Provide the [X, Y] coordinate of the cell's center where the given text is located.  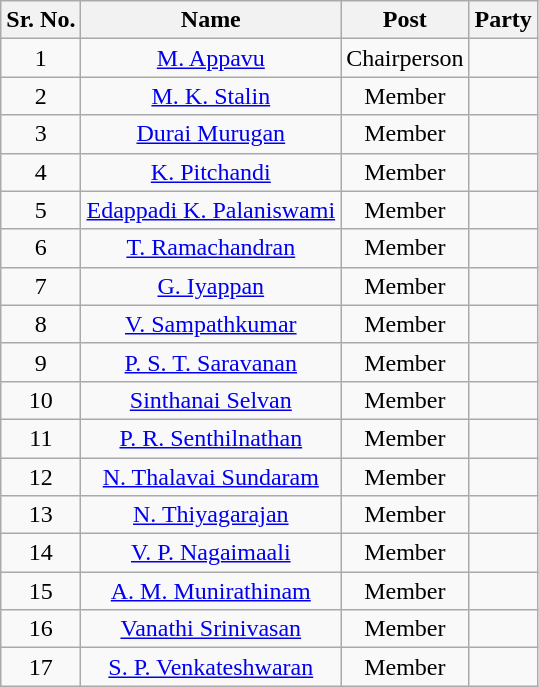
Post [405, 20]
Sr. No. [41, 20]
11 [41, 438]
Name [211, 20]
17 [41, 667]
8 [41, 324]
Edappadi K. Palaniswami [211, 210]
Sinthanai Selvan [211, 400]
G. Iyappan [211, 286]
N. Thalavai Sundaram [211, 477]
6 [41, 248]
12 [41, 477]
14 [41, 553]
P. S. T. Saravanan [211, 362]
13 [41, 515]
Durai Murugan [211, 134]
M. Appavu [211, 58]
2 [41, 96]
5 [41, 210]
S. P. Venkateshwaran [211, 667]
Vanathi Srinivasan [211, 629]
4 [41, 172]
V. P. Nagaimaali [211, 553]
15 [41, 591]
3 [41, 134]
10 [41, 400]
Party [503, 20]
16 [41, 629]
T. Ramachandran [211, 248]
A. M. Munirathinam [211, 591]
9 [41, 362]
V. Sampathkumar [211, 324]
Chairperson [405, 58]
1 [41, 58]
K. Pitchandi [211, 172]
M. K. Stalin [211, 96]
7 [41, 286]
P. R. Senthilnathan [211, 438]
N. Thiyagarajan [211, 515]
